Search for the cell housing the specified text and yield its [x, y] center coordinate. 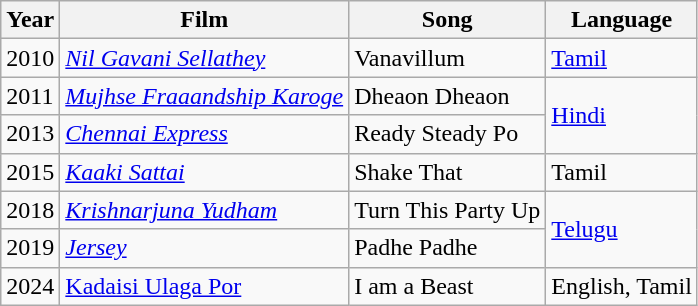
Krishnarjuna Yudham [204, 210]
Hindi [622, 115]
2019 [30, 248]
Year [30, 20]
I am a Beast [448, 286]
Kaaki Sattai [204, 172]
English, Tamil [622, 286]
2013 [30, 134]
Kadaisi Ulaga Por [204, 286]
Chennai Express [204, 134]
2011 [30, 96]
Mujhse Fraaandship Karoge [204, 96]
2018 [30, 210]
Nil Gavani Sellathey [204, 58]
Vanavillum [448, 58]
Ready Steady Po [448, 134]
Jersey [204, 248]
Telugu [622, 229]
Padhe Padhe [448, 248]
Turn This Party Up [448, 210]
2015 [30, 172]
2010 [30, 58]
Language [622, 20]
Film [204, 20]
Dheaon Dheaon [448, 96]
Song [448, 20]
2024 [30, 286]
Shake That [448, 172]
